Return the (x, y) coordinate for the center point of the cell that contains the specified text.  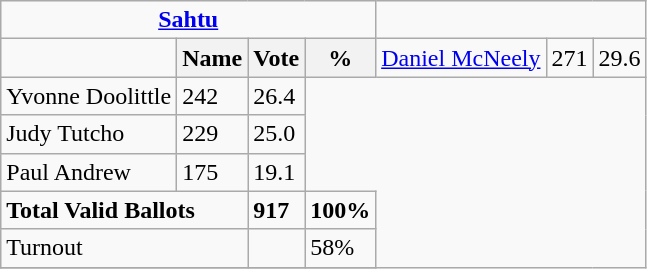
100% (340, 210)
26.4 (276, 96)
242 (212, 96)
Sahtu (188, 20)
Name (212, 58)
29.6 (620, 58)
229 (212, 134)
271 (570, 58)
175 (212, 172)
19.1 (276, 172)
Turnout (124, 248)
Judy Tutcho (89, 134)
Total Valid Ballots (124, 210)
Yvonne Doolittle (89, 96)
58% (340, 248)
917 (276, 210)
Paul Andrew (89, 172)
Vote (276, 58)
% (340, 58)
25.0 (276, 134)
Daniel McNeely (461, 58)
